From the cell containing the given text, extract its center point as [x, y] coordinate. 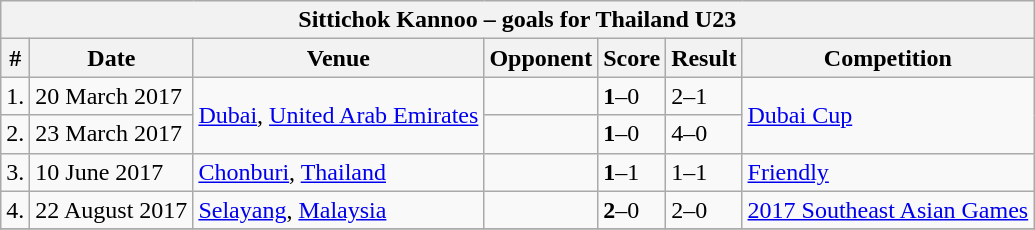
4–0 [704, 134]
Sittichok Kannoo – goals for Thailand U23 [518, 20]
Dubai Cup [888, 115]
Venue [338, 58]
23 March 2017 [112, 134]
Score [632, 58]
Friendly [888, 172]
22 August 2017 [112, 210]
Competition [888, 58]
Date [112, 58]
Dubai, United Arab Emirates [338, 115]
2. [16, 134]
3. [16, 172]
4. [16, 210]
10 June 2017 [112, 172]
Chonburi, Thailand [338, 172]
# [16, 58]
Opponent [541, 58]
Result [704, 58]
1. [16, 96]
20 March 2017 [112, 96]
Selayang, Malaysia [338, 210]
2–1 [704, 96]
2017 Southeast Asian Games [888, 210]
